Extract the (X, Y) coordinate from the center of the cell holding the provided text.  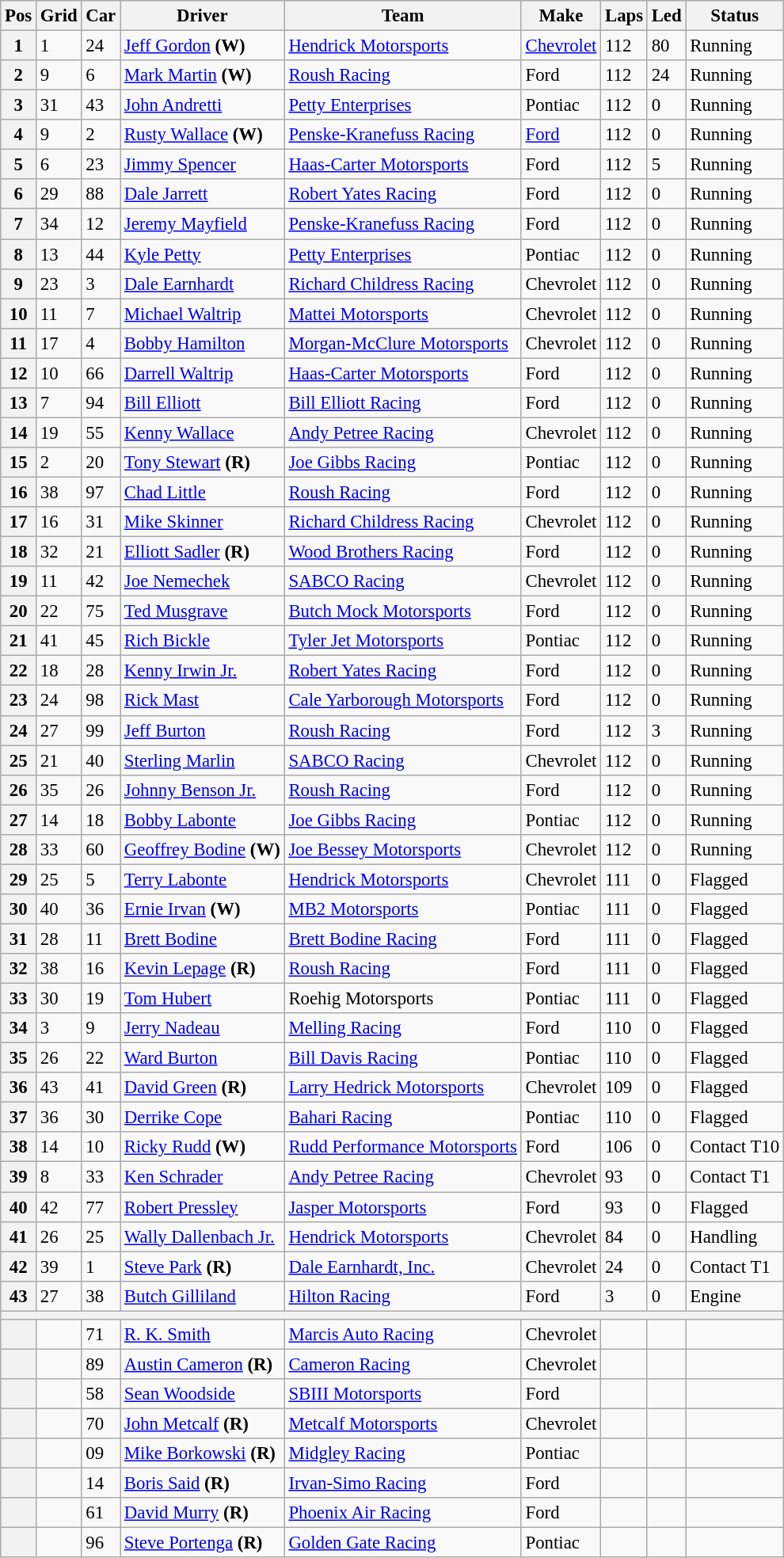
Sean Woodside (203, 1394)
Golden Gate Racing (402, 1543)
Butch Gilliland (203, 1296)
Jeff Gordon (W) (203, 46)
Wally Dallenbach Jr. (203, 1236)
45 (101, 641)
Jeff Burton (203, 730)
Cale Yarborough Motorsports (402, 701)
Ricky Rudd (W) (203, 1148)
Driver (203, 16)
Roehig Motorsports (402, 999)
Dale Earnhardt, Inc. (402, 1267)
Johnny Benson Jr. (203, 790)
Hilton Racing (402, 1296)
58 (101, 1394)
Irvan-Simo Racing (402, 1484)
Ken Schrader (203, 1177)
96 (101, 1543)
Status (735, 16)
37 (19, 1118)
71 (101, 1335)
Brett Bodine (203, 939)
Austin Cameron (R) (203, 1364)
77 (101, 1207)
Engine (735, 1296)
106 (624, 1148)
88 (101, 194)
Jimmy Spencer (203, 165)
Geoffrey Bodine (W) (203, 850)
Kevin Lepage (R) (203, 969)
Robert Pressley (203, 1207)
99 (101, 730)
Rich Bickle (203, 641)
Mike Borkowski (R) (203, 1453)
Joe Nemechek (203, 581)
89 (101, 1364)
Brett Bodine Racing (402, 939)
Make (561, 16)
Steve Portenga (R) (203, 1543)
Ernie Irvan (W) (203, 909)
Morgan-McClure Motorsports (402, 343)
97 (101, 492)
Bahari Racing (402, 1118)
Kenny Irwin Jr. (203, 671)
98 (101, 701)
109 (624, 1088)
Wood Brothers Racing (402, 552)
70 (101, 1423)
Handling (735, 1236)
Dale Jarrett (203, 194)
Tyler Jet Motorsports (402, 641)
John Andretti (203, 105)
Team (402, 16)
Larry Hedrick Motorsports (402, 1088)
R. K. Smith (203, 1335)
Kenny Wallace (203, 432)
Kyle Petty (203, 254)
Terry Labonte (203, 879)
Metcalf Motorsports (402, 1423)
Bill Elliott Racing (402, 403)
Jasper Motorsports (402, 1207)
84 (624, 1236)
Jerry Nadeau (203, 1028)
Derrike Cope (203, 1118)
David Green (R) (203, 1088)
MB2 Motorsports (402, 909)
Bobby Hamilton (203, 343)
Jeremy Mayfield (203, 224)
09 (101, 1453)
David Murry (R) (203, 1513)
Contact T10 (735, 1148)
Bill Davis Racing (402, 1058)
Car (101, 16)
Sterling Marlin (203, 760)
Phoenix Air Racing (402, 1513)
75 (101, 611)
Laps (624, 16)
Melling Racing (402, 1028)
Marcis Auto Racing (402, 1335)
Tony Stewart (R) (203, 463)
66 (101, 373)
Joe Bessey Motorsports (402, 850)
Steve Park (R) (203, 1267)
Ted Musgrave (203, 611)
Dale Earnhardt (203, 284)
44 (101, 254)
Chad Little (203, 492)
SBIII Motorsports (402, 1394)
Elliott Sadler (R) (203, 552)
15 (19, 463)
John Metcalf (R) (203, 1423)
Rusty Wallace (W) (203, 135)
Tom Hubert (203, 999)
Ward Burton (203, 1058)
Led (667, 16)
Bill Elliott (203, 403)
Mattei Motorsports (402, 314)
Rudd Performance Motorsports (402, 1148)
Rick Mast (203, 701)
94 (101, 403)
Mark Martin (W) (203, 75)
55 (101, 432)
80 (667, 46)
Midgley Racing (402, 1453)
Boris Said (R) (203, 1484)
Butch Mock Motorsports (402, 611)
60 (101, 850)
Cameron Racing (402, 1364)
Pos (19, 16)
61 (101, 1513)
Mike Skinner (203, 522)
Darrell Waltrip (203, 373)
Grid (59, 16)
Michael Waltrip (203, 314)
Bobby Labonte (203, 820)
